From the cell containing the given text, extract its center point as (x, y) coordinate. 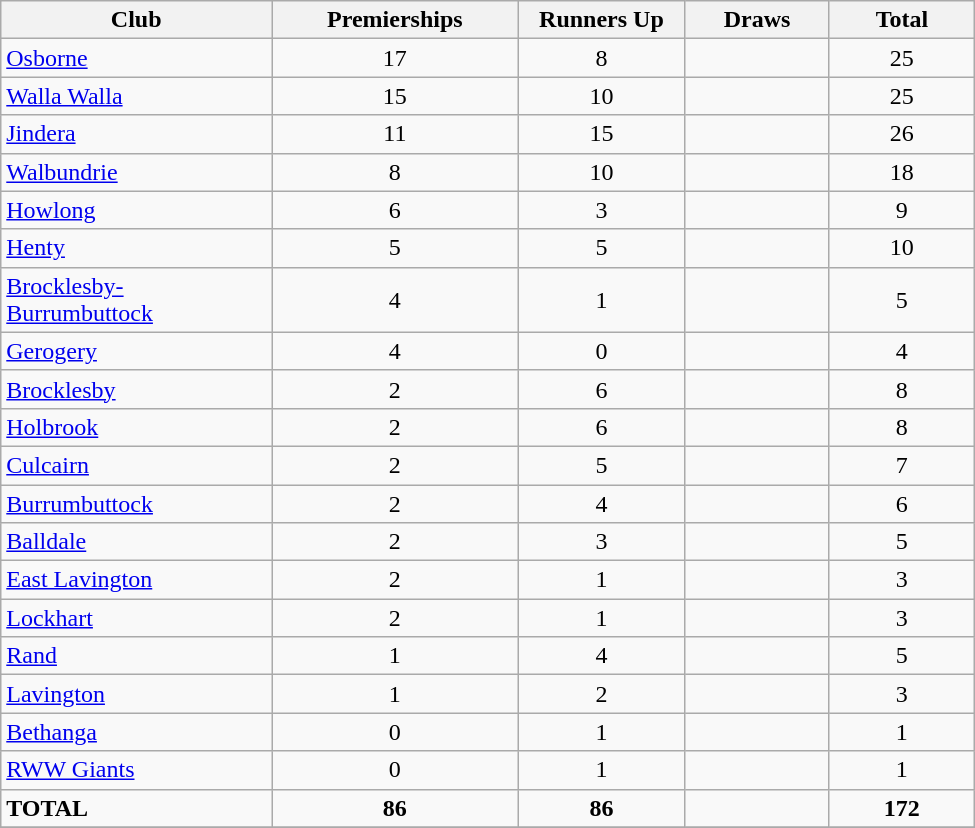
Culcairn (136, 465)
Draws (758, 20)
East Lavington (136, 580)
Club (136, 20)
26 (902, 134)
Howlong (136, 210)
9 (902, 210)
17 (396, 58)
Holbrook (136, 427)
Total (902, 20)
Lockhart (136, 618)
18 (902, 172)
Runners Up (602, 20)
Osborne (136, 58)
11 (396, 134)
Henty (136, 248)
Premierships (396, 20)
Rand (136, 656)
Brocklesby-Burrumbuttock (136, 300)
Walbundrie (136, 172)
Lavington (136, 694)
7 (902, 465)
Gerogery (136, 351)
Bethanga (136, 732)
Balldale (136, 542)
TOTAL (136, 808)
Jindera (136, 134)
172 (902, 808)
Brocklesby (136, 389)
Walla Walla (136, 96)
Burrumbuttock (136, 503)
RWW Giants (136, 770)
